Locate the cell with the specified text and output its (X, Y) center coordinate. 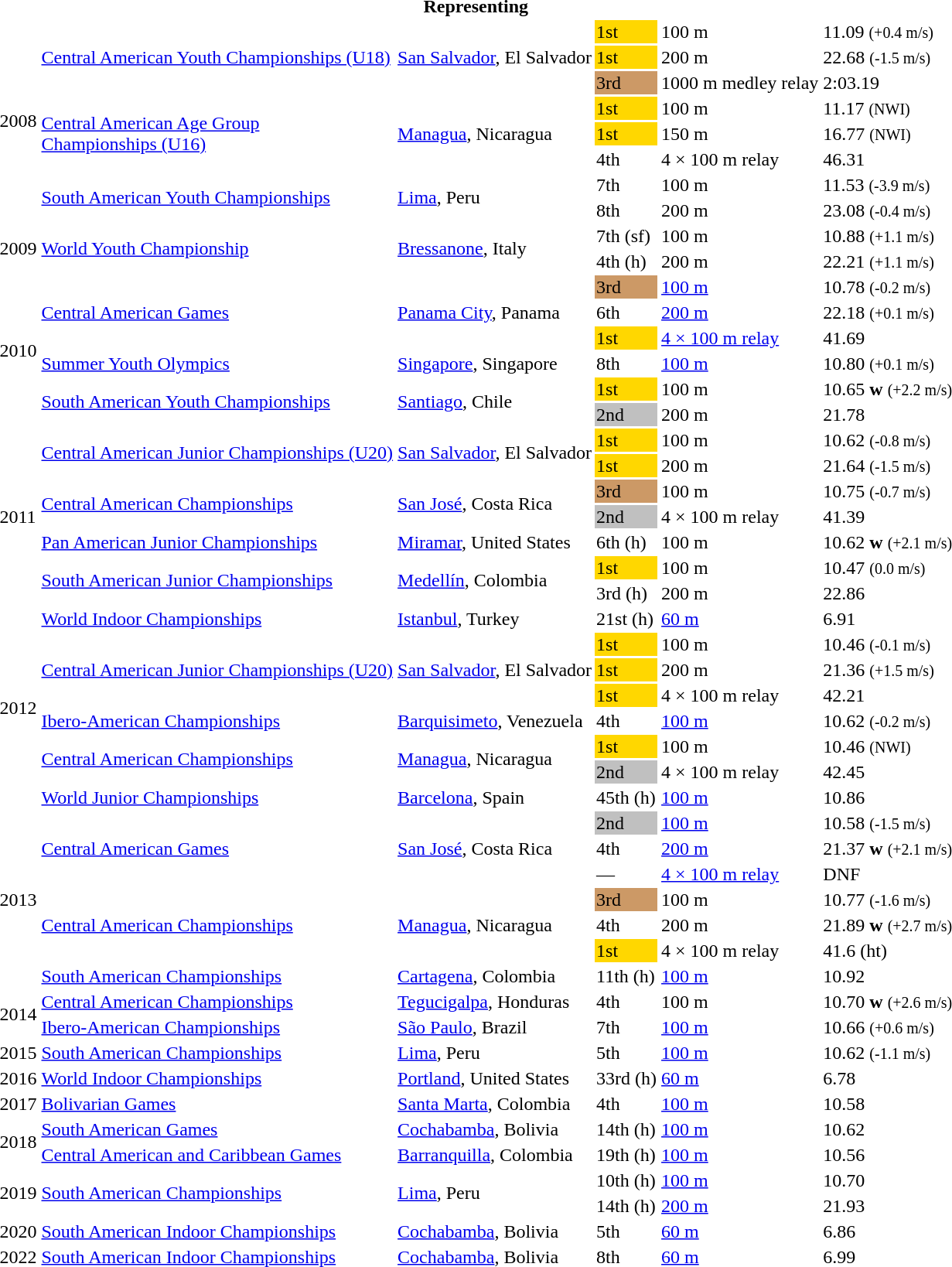
— (626, 874)
Panama City, Panama (495, 312)
7th (sf) (626, 236)
Medellín, Colombia (495, 580)
Barranquilla, Colombia (495, 1155)
South American Junior Championships (217, 580)
10th (h) (626, 1180)
4th (h) (626, 261)
World Junior Championships (217, 797)
Portland, United States (495, 1078)
Central American Youth Championships (U18) (217, 57)
150 m (740, 134)
3rd (h) (626, 593)
1000 m medley relay (740, 83)
45th (h) (626, 797)
South American Indoor Championships (217, 1231)
6th (h) (626, 542)
21st (h) (626, 619)
Bressanone, Italy (495, 249)
Summer Youth Olympics (217, 364)
Bolivarian Games (217, 1104)
South American Games (217, 1129)
19th (h) (626, 1155)
São Paulo, Brazil (495, 1027)
Santiago, Chile (495, 402)
Barcelona, Spain (495, 797)
World Youth Championship (217, 249)
6th (626, 312)
Santa Marta, Colombia (495, 1104)
Central American Age GroupChampionships (U16) (217, 134)
Singapore, Singapore (495, 364)
Cartagena, Colombia (495, 976)
Central American and Caribbean Games (217, 1155)
33rd (h) (626, 1078)
Barquisimeto, Venezuela (495, 721)
11th (h) (626, 976)
Tegucigalpa, Honduras (495, 1002)
Miramar, United States (495, 542)
Pan American Junior Championships (217, 542)
Istanbul, Turkey (495, 619)
